Find where the given text appears and provide that cell's center as (X, Y) coordinate. 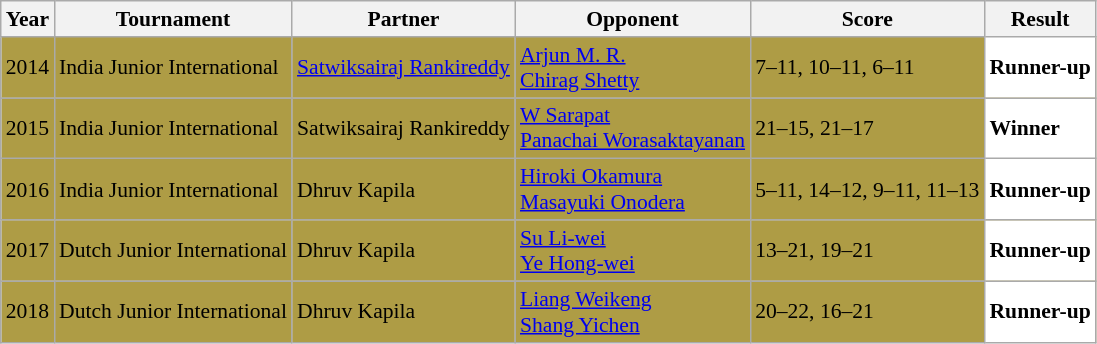
5–11, 14–12, 9–11, 11–13 (867, 190)
2015 (28, 128)
Liang Weikeng Shang Yichen (632, 312)
Hiroki Okamura Masayuki Onodera (632, 190)
Winner (1040, 128)
13–21, 19–21 (867, 250)
Su Li-wei Ye Hong-wei (632, 250)
Opponent (632, 19)
W Sarapat Panachai Worasaktayanan (632, 128)
21–15, 21–17 (867, 128)
Tournament (173, 19)
7–11, 10–11, 6–11 (867, 68)
2018 (28, 312)
Score (867, 19)
2016 (28, 190)
Partner (404, 19)
20–22, 16–21 (867, 312)
2014 (28, 68)
Year (28, 19)
Arjun M. R. Chirag Shetty (632, 68)
2017 (28, 250)
Result (1040, 19)
